Detect which cell encompasses the target text, then output its (x, y) center coordinate. 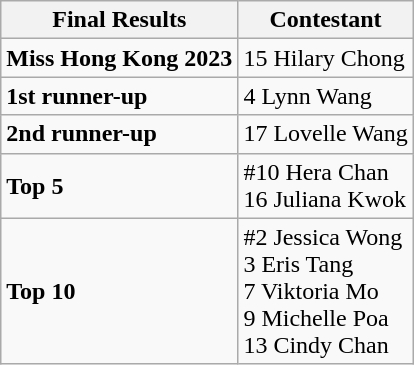
4 Lynn Wang (326, 96)
Miss Hong Kong 2023 (120, 58)
15 Hilary Chong (326, 58)
1st runner-up (120, 96)
#10 Hera Chan16 Juliana Kwok (326, 186)
17 Lovelle Wang (326, 134)
Final Results (120, 20)
Top 10 (120, 291)
Contestant (326, 20)
2nd runner-up (120, 134)
#2 Jessica Wong3 Eris Tang7 Viktoria Mo9 Michelle Poa13 Cindy Chan (326, 291)
Top 5 (120, 186)
